Scan for the cell matching the given text and deliver its (X, Y) coordinate at center. 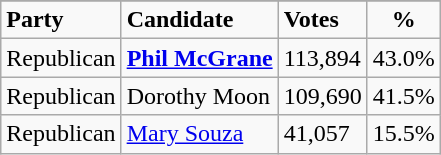
% (404, 20)
113,894 (322, 58)
41,057 (322, 134)
Candidate (200, 20)
Mary Souza (200, 134)
43.0% (404, 58)
41.5% (404, 96)
Party (61, 20)
15.5% (404, 134)
109,690 (322, 96)
Phil McGrane (200, 58)
Dorothy Moon (200, 96)
Votes (322, 20)
